Pinpoint the cell where the given text exists, returning its (x, y) midpoint coordinate. 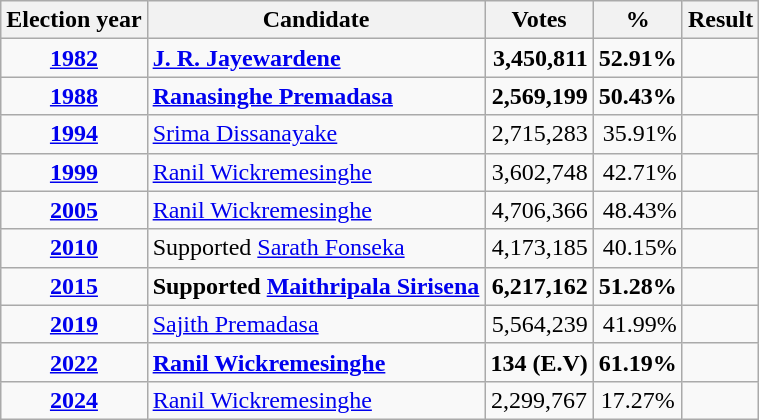
48.43% (638, 210)
17.27% (638, 400)
52.91% (638, 58)
4,173,185 (539, 248)
Candidate (316, 20)
2,299,767 (539, 400)
Supported Sarath Fonseka (316, 248)
3,450,811 (539, 58)
35.91% (638, 134)
% (638, 20)
4,706,366 (539, 210)
51.28% (638, 286)
1988 (74, 96)
Votes (539, 20)
2,715,283 (539, 134)
2019 (74, 324)
5,564,239 (539, 324)
61.19% (638, 362)
2024 (74, 400)
J. R. Jayewardene (316, 58)
42.71% (638, 172)
Election year (74, 20)
Srima Dissanayake (316, 134)
Ranasinghe Premadasa (316, 96)
1982 (74, 58)
134 (E.V) (539, 362)
3,602,748 (539, 172)
Result (720, 20)
2005 (74, 210)
2015 (74, 286)
1999 (74, 172)
6,217,162 (539, 286)
Sajith Premadasa (316, 324)
Supported Maithripala Sirisena (316, 286)
2,569,199 (539, 96)
50.43% (638, 96)
2022 (74, 362)
41.99% (638, 324)
40.15% (638, 248)
2010 (74, 248)
1994 (74, 134)
